Search for the cell housing the specified text and yield its [x, y] center coordinate. 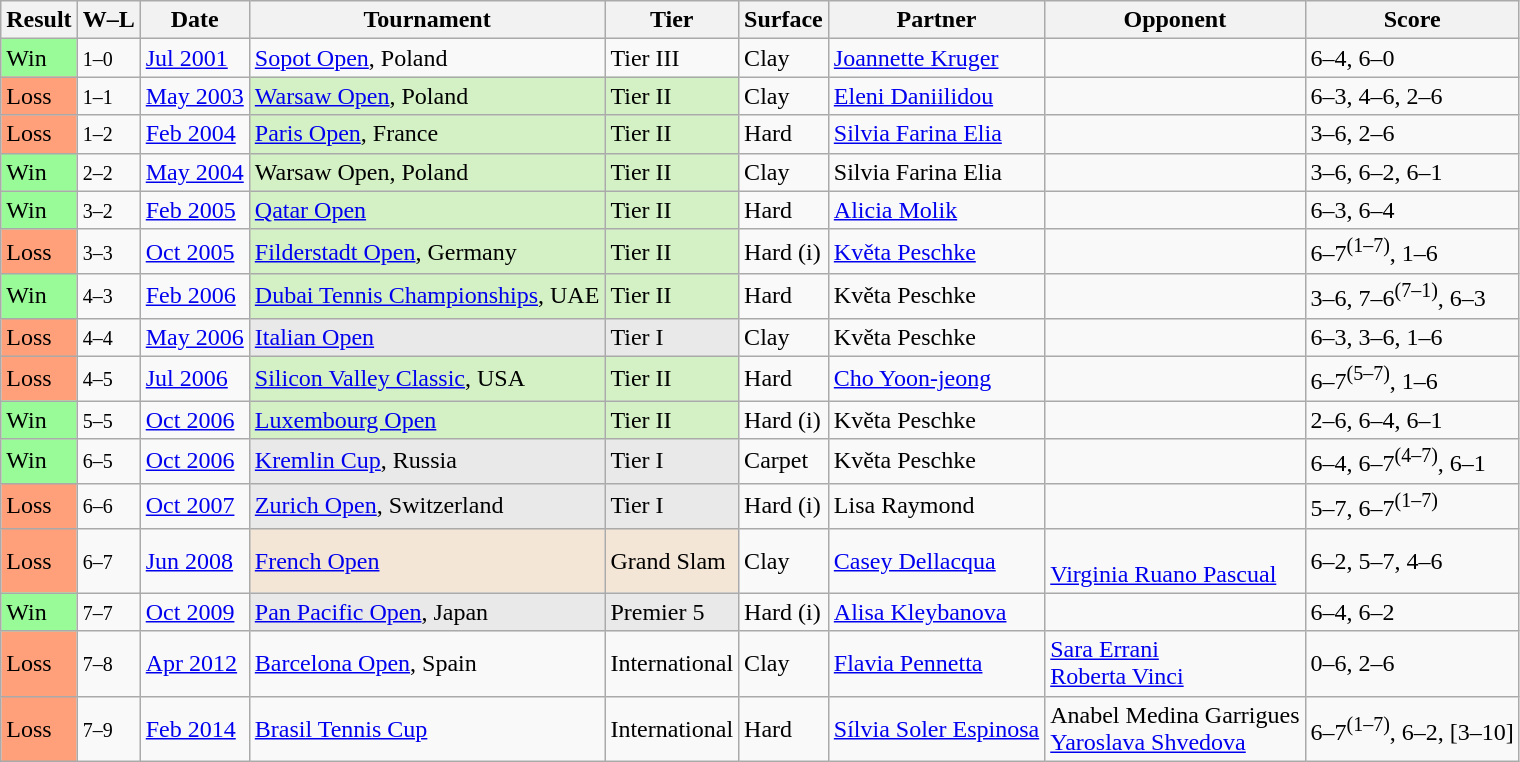
Qatar Open [427, 210]
May 2003 [194, 96]
2–2 [108, 172]
1–1 [108, 96]
3–6, 7–6(7–1), 6–3 [1412, 296]
7–9 [108, 728]
Jul 2001 [194, 58]
Tier [672, 20]
4–3 [108, 296]
Oct 2009 [194, 612]
Oct 2005 [194, 252]
1–2 [108, 134]
6–4, 6–2 [1412, 612]
Joannette Kruger [936, 58]
Luxembourg Open [427, 420]
7–7 [108, 612]
Casey Dellacqua [936, 560]
Alicia Molik [936, 210]
Dubai Tennis Championships, UAE [427, 296]
Zurich Open, Switzerland [427, 506]
Paris Open, France [427, 134]
May 2004 [194, 172]
Filderstadt Open, Germany [427, 252]
Feb 2005 [194, 210]
Sara Errani Roberta Vinci [1175, 664]
French Open [427, 560]
6–4, 6–7(4–7), 6–1 [1412, 462]
0–6, 2–6 [1412, 664]
Tournament [427, 20]
Eleni Daniilidou [936, 96]
Feb 2004 [194, 134]
Premier 5 [672, 612]
Sopot Open, Poland [427, 58]
Anabel Medina Garrigues Yaroslava Shvedova [1175, 728]
Italian Open [427, 337]
Apr 2012 [194, 664]
5–7, 6–7(1–7) [1412, 506]
6–7 [108, 560]
Feb 2014 [194, 728]
1–0 [108, 58]
4–4 [108, 337]
Pan Pacific Open, Japan [427, 612]
6–3, 6–4 [1412, 210]
6–7(5–7), 1–6 [1412, 378]
7–8 [108, 664]
6–7(1–7), 6–2, [3–10] [1412, 728]
Opponent [1175, 20]
Brasil Tennis Cup [427, 728]
6–3, 4–6, 2–6 [1412, 96]
Virginia Ruano Pascual [1175, 560]
6–3, 3–6, 1–6 [1412, 337]
Oct 2007 [194, 506]
Jul 2006 [194, 378]
Alisa Kleybanova [936, 612]
Silicon Valley Classic, USA [427, 378]
6–2, 5–7, 4–6 [1412, 560]
Jun 2008 [194, 560]
Flavia Pennetta [936, 664]
3–6, 6–2, 6–1 [1412, 172]
Partner [936, 20]
6–5 [108, 462]
6–7(1–7), 1–6 [1412, 252]
Kremlin Cup, Russia [427, 462]
3–2 [108, 210]
Lisa Raymond [936, 506]
6–4, 6–0 [1412, 58]
6–6 [108, 506]
Result [39, 20]
Tier III [672, 58]
Feb 2006 [194, 296]
3–3 [108, 252]
W–L [108, 20]
3–6, 2–6 [1412, 134]
4–5 [108, 378]
Surface [784, 20]
Cho Yoon-jeong [936, 378]
2–6, 6–4, 6–1 [1412, 420]
Date [194, 20]
Carpet [784, 462]
Grand Slam [672, 560]
5–5 [108, 420]
Sílvia Soler Espinosa [936, 728]
Score [1412, 20]
May 2006 [194, 337]
Barcelona Open, Spain [427, 664]
